Output the [X, Y] coordinate of the center of the cell containing the given text.  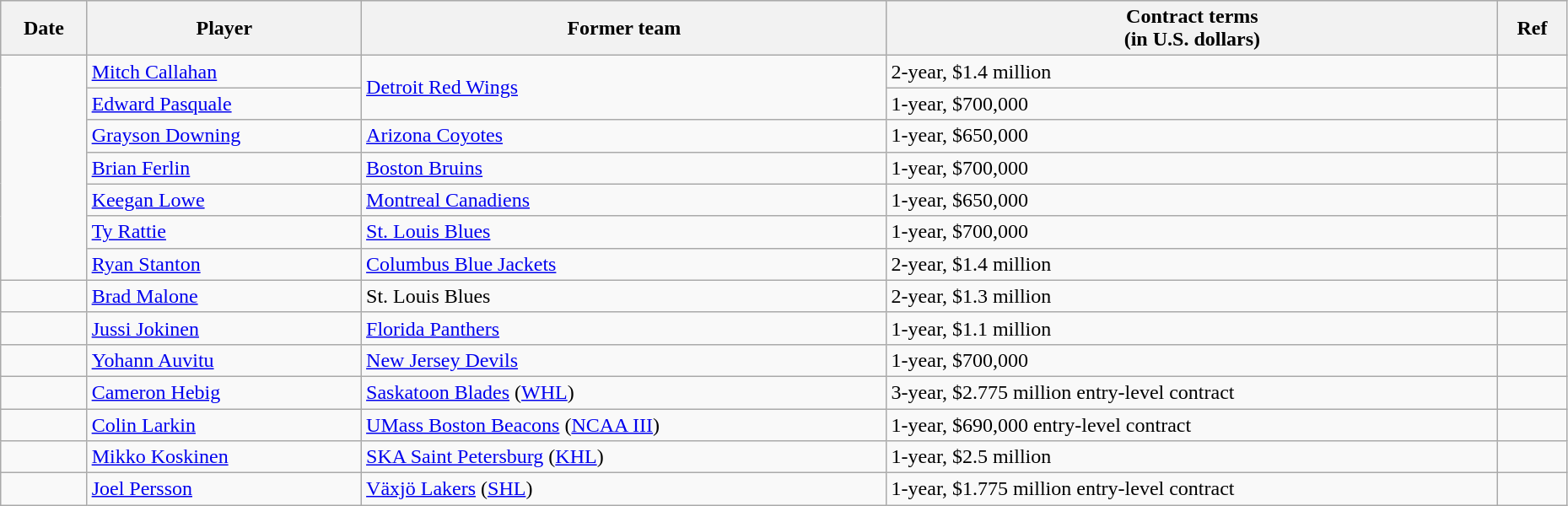
3-year, $2.775 million entry-level contract [1193, 392]
1-year, $2.5 million [1193, 457]
Brad Malone [224, 296]
Edward Pasquale [224, 104]
Saskatoon Blades (WHL) [624, 392]
Florida Panthers [624, 328]
Boston Bruins [624, 168]
Mikko Koskinen [224, 457]
SKA Saint Petersburg (KHL) [624, 457]
Yohann Auvitu [224, 360]
Former team [624, 29]
Ref [1533, 29]
Växjö Lakers (SHL) [624, 489]
Jussi Jokinen [224, 328]
New Jersey Devils [624, 360]
1-year, $690,000 entry-level contract [1193, 424]
Keegan Lowe [224, 200]
Date [44, 29]
Contract terms(in U.S. dollars) [1193, 29]
1-year, $1.1 million [1193, 328]
Grayson Downing [224, 136]
Mitch Callahan [224, 72]
Montreal Canadiens [624, 200]
Cameron Hebig [224, 392]
2-year, $1.3 million [1193, 296]
Arizona Coyotes [624, 136]
Ryan Stanton [224, 264]
Columbus Blue Jackets [624, 264]
1-year, $1.775 million entry-level contract [1193, 489]
Joel Persson [224, 489]
Colin Larkin [224, 424]
Detroit Red Wings [624, 88]
Player [224, 29]
Ty Rattie [224, 232]
UMass Boston Beacons (NCAA III) [624, 424]
Brian Ferlin [224, 168]
